Provide the [x, y] coordinate of the cell's center where the given text is located.  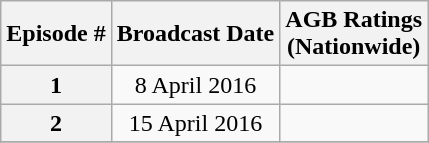
AGB Ratings(Nationwide) [354, 34]
Broadcast Date [196, 34]
1 [56, 85]
15 April 2016 [196, 123]
Episode # [56, 34]
8 April 2016 [196, 85]
2 [56, 123]
